Capture the cell that displays the provided text and extract its (X, Y) central coordinate. 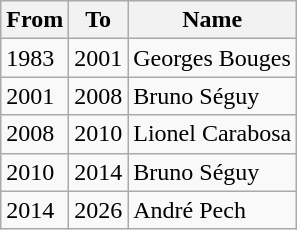
Name (212, 20)
Lionel Carabosa (212, 134)
André Pech (212, 210)
Georges Bouges (212, 58)
1983 (35, 58)
From (35, 20)
To (98, 20)
2026 (98, 210)
